Return (x, y) of the center of cell containing provided text 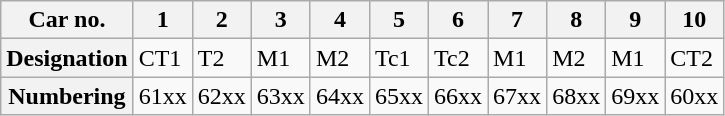
Tc1 (398, 58)
8 (576, 20)
61xx (162, 96)
10 (694, 20)
Designation (67, 58)
CT2 (694, 58)
67xx (518, 96)
Car no. (67, 20)
60xx (694, 96)
6 (458, 20)
64xx (340, 96)
66xx (458, 96)
5 (398, 20)
9 (636, 20)
T2 (222, 58)
Tc2 (458, 58)
2 (222, 20)
65xx (398, 96)
7 (518, 20)
3 (280, 20)
4 (340, 20)
CT1 (162, 58)
Numbering (67, 96)
62xx (222, 96)
69xx (636, 96)
68xx (576, 96)
1 (162, 20)
63xx (280, 96)
